Scan for the cell matching the given text and deliver its (X, Y) coordinate at center. 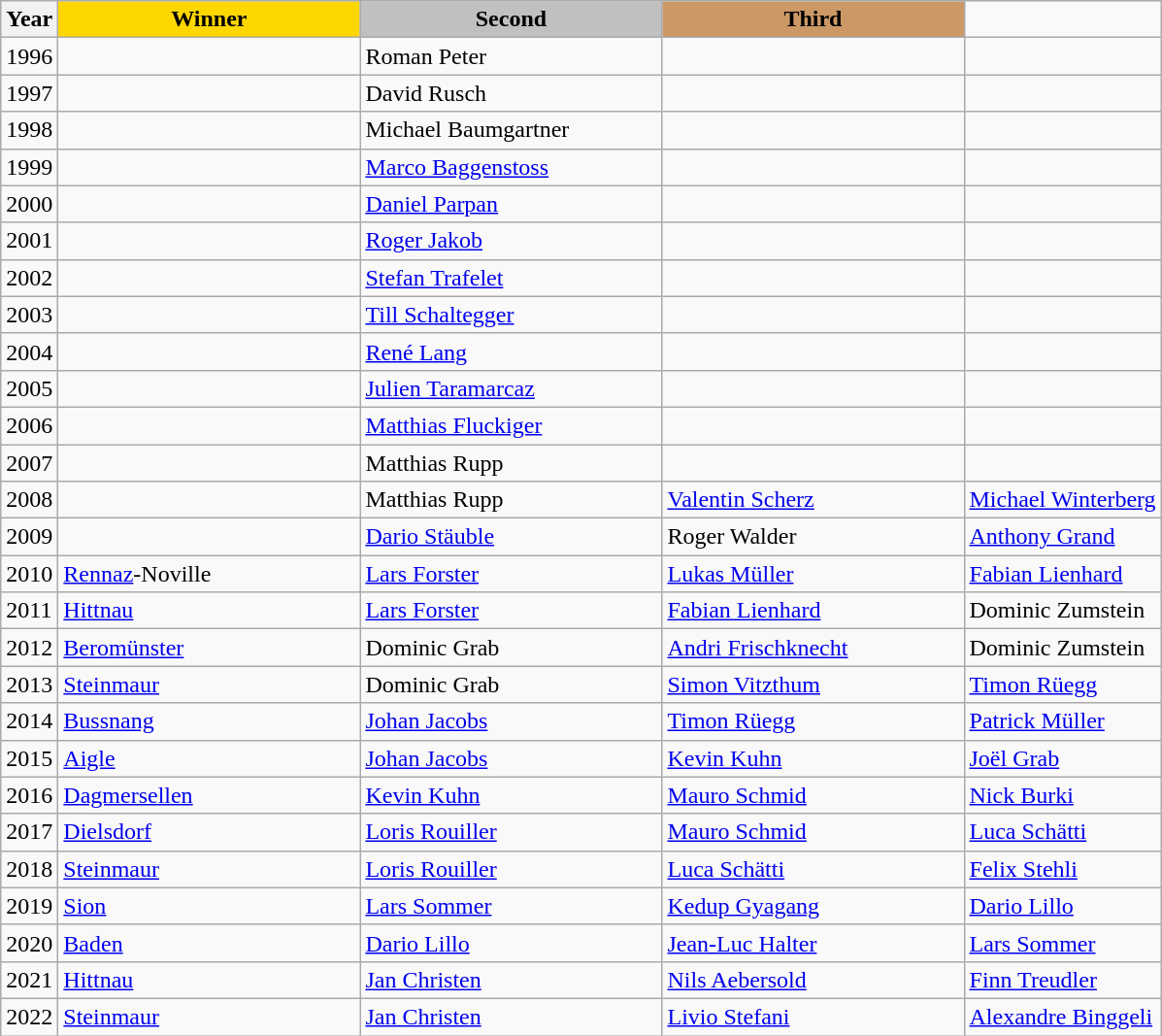
2001 (29, 241)
Marco Baggenstoss (511, 167)
Joël Grab (1062, 758)
Roman Peter (511, 56)
2014 (29, 721)
Aigle (210, 758)
Simon Vitzthum (813, 685)
Dario Stäuble (511, 537)
1999 (29, 167)
Stefan Trafelet (511, 278)
2008 (29, 500)
Dagmersellen (210, 795)
Lukas Müller (813, 574)
Valentin Scherz (813, 500)
2010 (29, 574)
2003 (29, 315)
Jean-Luc Halter (813, 943)
Nils Aebersold (813, 980)
2016 (29, 795)
Second (511, 19)
Anthony Grand (1062, 537)
Julien Taramarcaz (511, 388)
2015 (29, 758)
Dielsdorf (210, 832)
2004 (29, 351)
David Rusch (511, 93)
Livio Stefani (813, 1017)
2002 (29, 278)
2005 (29, 388)
Beromünster (210, 648)
Year (29, 19)
Baden (210, 943)
Winner (210, 19)
2000 (29, 204)
Daniel Parpan (511, 204)
2013 (29, 685)
Nick Burki (1062, 795)
Bussnang (210, 721)
Matthias Fluckiger (511, 425)
Andri Frischknecht (813, 648)
1997 (29, 93)
Third (813, 19)
2018 (29, 869)
2012 (29, 648)
2020 (29, 943)
Till Schaltegger (511, 315)
2017 (29, 832)
Finn Treudler (1062, 980)
2019 (29, 906)
1998 (29, 130)
Michael Winterberg (1062, 500)
2006 (29, 425)
Roger Walder (813, 537)
2022 (29, 1017)
1996 (29, 56)
Michael Baumgartner (511, 130)
Alexandre Binggeli (1062, 1017)
Sion (210, 906)
Rennaz-Noville (210, 574)
Roger Jakob (511, 241)
2007 (29, 463)
Patrick Müller (1062, 721)
Felix Stehli (1062, 869)
2011 (29, 611)
2021 (29, 980)
2009 (29, 537)
René Lang (511, 351)
Kedup Gyagang (813, 906)
